Search for the cell housing the specified text and yield its [x, y] center coordinate. 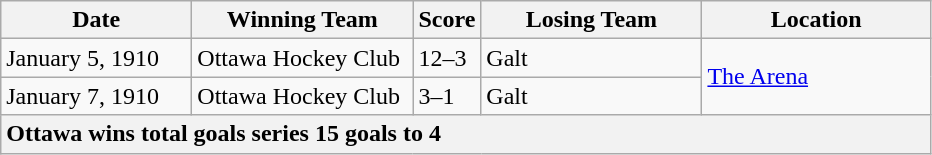
January 5, 1910 [96, 58]
January 7, 1910 [96, 96]
Location [816, 20]
Losing Team [592, 20]
The Arena [816, 77]
12–3 [447, 58]
3–1 [447, 96]
Score [447, 20]
Date [96, 20]
Ottawa wins total goals series 15 goals to 4 [466, 134]
Winning Team [302, 20]
